Identify which cell holds the provided text, then report its [x, y] central coordinate. 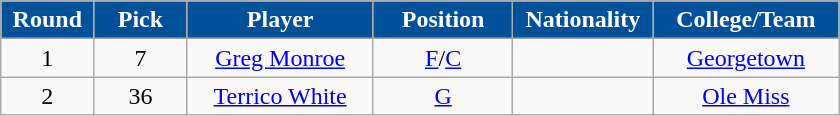
College/Team [746, 20]
Terrico White [280, 96]
Round [48, 20]
Georgetown [746, 58]
7 [140, 58]
36 [140, 96]
F/C [443, 58]
1 [48, 58]
Position [443, 20]
Nationality [583, 20]
Greg Monroe [280, 58]
Player [280, 20]
Pick [140, 20]
2 [48, 96]
G [443, 96]
Ole Miss [746, 96]
